Pinpoint the cell where the given text exists, returning its (x, y) midpoint coordinate. 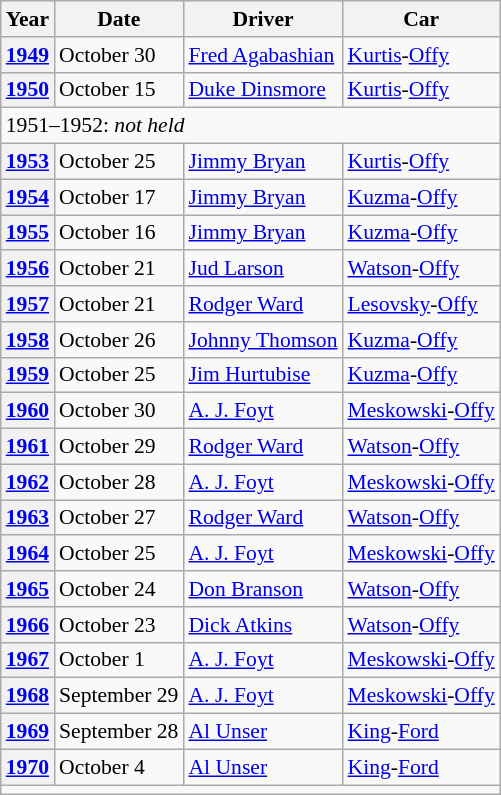
October 16 (118, 233)
1964 (28, 554)
Fred Agabashian (262, 55)
1958 (28, 340)
1950 (28, 90)
October 27 (118, 518)
Car (422, 19)
1970 (28, 767)
Dick Atkins (262, 625)
1963 (28, 518)
1965 (28, 589)
October 4 (118, 767)
Lesovsky-Offy (422, 304)
1969 (28, 732)
1956 (28, 269)
October 29 (118, 447)
1953 (28, 162)
1959 (28, 375)
October 28 (118, 482)
Date (118, 19)
October 24 (118, 589)
October 1 (118, 660)
October 17 (118, 197)
1968 (28, 696)
1949 (28, 55)
1960 (28, 411)
Jud Larson (262, 269)
September 28 (118, 732)
1966 (28, 625)
October 23 (118, 625)
1961 (28, 447)
1962 (28, 482)
1954 (28, 197)
1955 (28, 233)
October 15 (118, 90)
Don Branson (262, 589)
Duke Dinsmore (262, 90)
1951–1952: not held (250, 126)
September 29 (118, 696)
Johnny Thomson (262, 340)
1967 (28, 660)
Jim Hurtubise (262, 375)
Driver (262, 19)
1957 (28, 304)
Year (28, 19)
October 26 (118, 340)
